From the cell containing the given text, extract its center point as (x, y) coordinate. 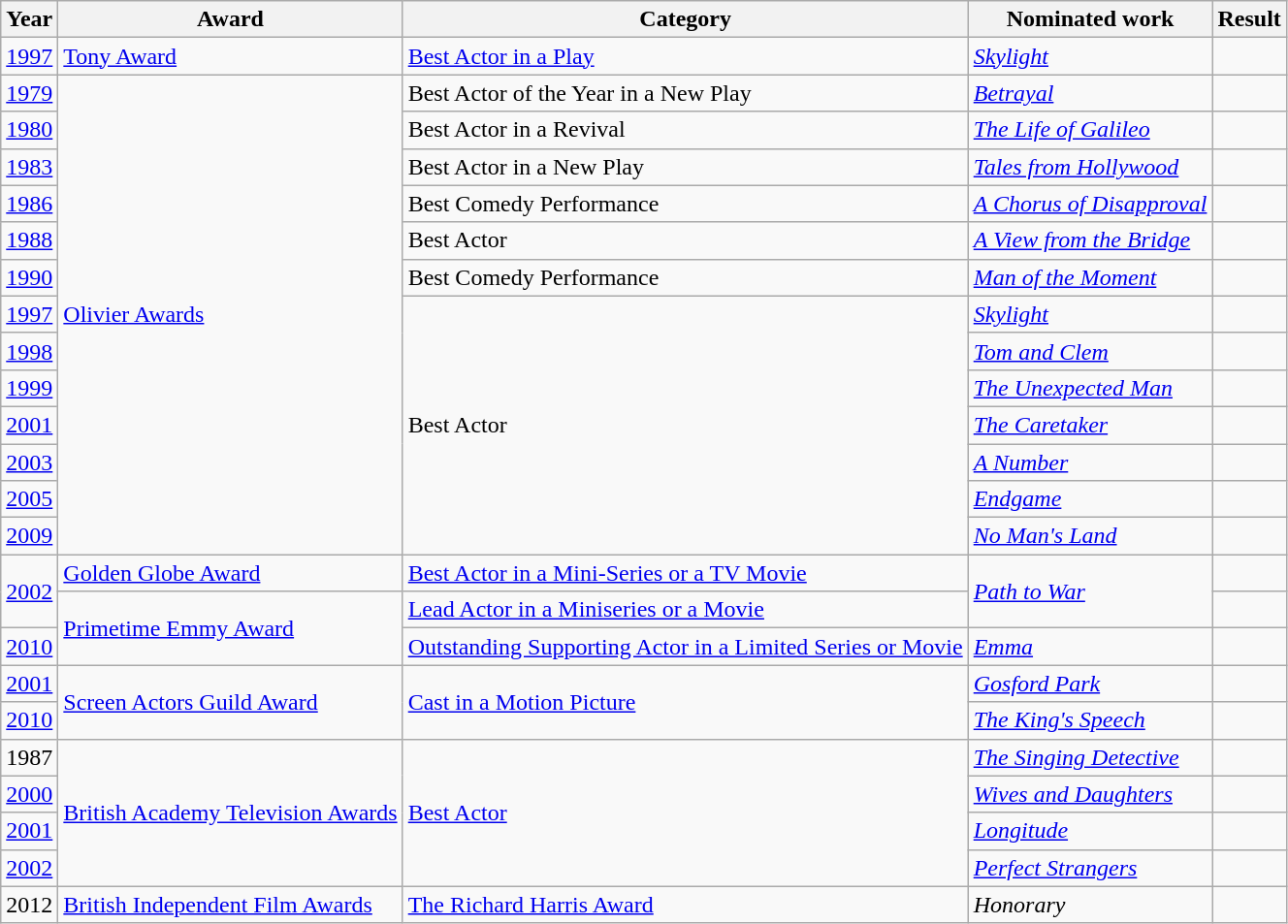
Gosford Park (1090, 684)
Year (29, 19)
1979 (29, 93)
Nominated work (1090, 19)
2012 (29, 905)
2009 (29, 536)
The King's Speech (1090, 720)
The Unexpected Man (1090, 388)
A Chorus of Disapproval (1090, 204)
Lead Actor in a Miniseries or a Movie (685, 610)
Screen Actors Guild Award (231, 702)
Best Actor of the Year in a New Play (685, 93)
Best Actor in a Mini-Series or a TV Movie (685, 573)
The Caretaker (1090, 425)
Outstanding Supporting Actor in a Limited Series or Movie (685, 647)
No Man's Land (1090, 536)
Award (231, 19)
2000 (29, 794)
Category (685, 19)
Result (1249, 19)
1990 (29, 277)
Perfect Strangers (1090, 868)
Olivier Awards (231, 314)
1987 (29, 757)
1998 (29, 351)
Primetime Emmy Award (231, 628)
Best Actor in a Play (685, 56)
Best Actor in a New Play (685, 167)
The Richard Harris Award (685, 905)
A Number (1090, 462)
Man of the Moment (1090, 277)
Longitude (1090, 831)
1980 (29, 130)
Best Actor in a Revival (685, 130)
Honorary (1090, 905)
The Life of Galileo (1090, 130)
2005 (29, 499)
Endgame (1090, 499)
Emma (1090, 647)
Cast in a Motion Picture (685, 702)
Wives and Daughters (1090, 794)
A View from the Bridge (1090, 240)
1988 (29, 240)
Tales from Hollywood (1090, 167)
British Academy Television Awards (231, 812)
Tony Award (231, 56)
The Singing Detective (1090, 757)
Path to War (1090, 591)
Tom and Clem (1090, 351)
Golden Globe Award (231, 573)
2003 (29, 462)
1986 (29, 204)
1999 (29, 388)
Betrayal (1090, 93)
1983 (29, 167)
British Independent Film Awards (231, 905)
